Identify which cell holds the provided text, then report its (x, y) central coordinate. 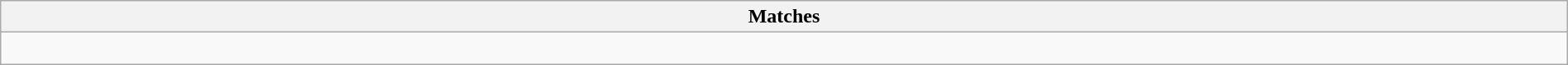
Matches (784, 17)
